Locate the cell with the specified text and output its (x, y) center coordinate. 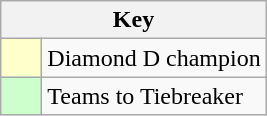
Diamond D champion (154, 58)
Teams to Tiebreaker (154, 96)
Key (134, 20)
